Provide the (x, y) coordinate of the cell's center where the given text is located.  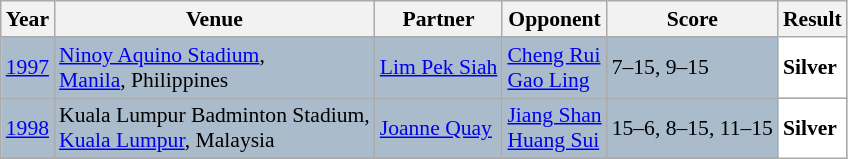
Year (28, 19)
Kuala Lumpur Badminton Stadium,Kuala Lumpur, Malaysia (214, 128)
Cheng Rui Gao Ling (554, 68)
Ninoy Aquino Stadium,Manila, Philippines (214, 68)
Jiang Shan Huang Sui (554, 128)
Score (692, 19)
Joanne Quay (439, 128)
7–15, 9–15 (692, 68)
15–6, 8–15, 11–15 (692, 128)
Venue (214, 19)
Partner (439, 19)
1998 (28, 128)
1997 (28, 68)
Lim Pek Siah (439, 68)
Opponent (554, 19)
Result (812, 19)
